Identify which cell holds the provided text, then report its (X, Y) central coordinate. 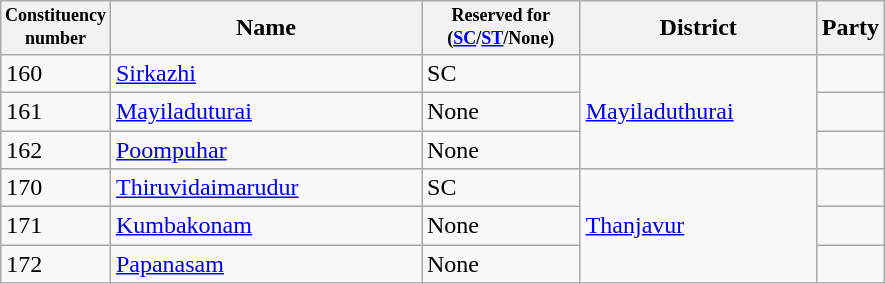
171 (56, 226)
Papanasam (266, 264)
Kumbakonam (266, 226)
Mayiladuthurai (698, 111)
Constituency number (56, 28)
161 (56, 111)
Sirkazhi (266, 73)
Poompuhar (266, 150)
172 (56, 264)
162 (56, 150)
Thanjavur (698, 226)
Name (266, 28)
170 (56, 188)
Reserved for (SC/ST/None) (502, 28)
Thiruvidaimarudur (266, 188)
Party (850, 28)
Mayiladuturai (266, 111)
160 (56, 73)
District (698, 28)
